Find where the given text appears and provide that cell's center as (X, Y) coordinate. 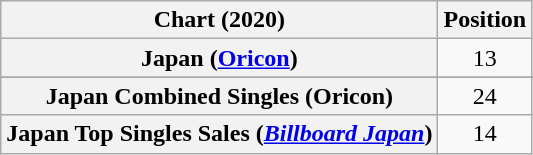
Position (485, 20)
14 (485, 134)
24 (485, 96)
13 (485, 58)
Japan (Oricon) (220, 58)
Japan Combined Singles (Oricon) (220, 96)
Chart (2020) (220, 20)
Japan Top Singles Sales (Billboard Japan) (220, 134)
